Scan for the cell matching the given text and deliver its (x, y) coordinate at center. 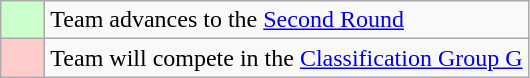
Team advances to the Second Round (286, 20)
Team will compete in the Classification Group G (286, 58)
